Provide the (X, Y) coordinate of the cell's center where the given text is located.  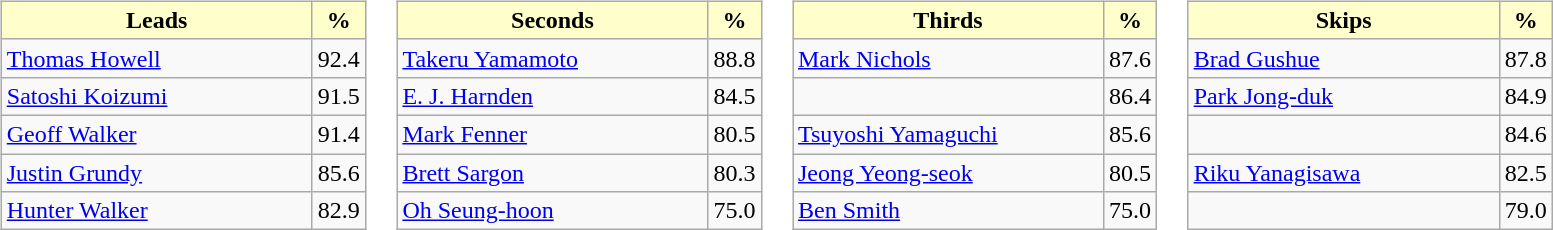
Riku Yanagisawa (1344, 173)
86.4 (1130, 96)
Mark Nichols (948, 58)
Oh Seung-hoon (552, 211)
Geoff Walker (156, 134)
Thirds (948, 20)
Leads (156, 20)
84.5 (734, 96)
Thomas Howell (156, 58)
Tsuyoshi Yamaguchi (948, 134)
Ben Smith (948, 211)
Seconds (552, 20)
87.8 (1526, 58)
88.8 (734, 58)
Brad Gushue (1344, 58)
E. J. Harnden (552, 96)
Brett Sargon (552, 173)
80.3 (734, 173)
Park Jong-duk (1344, 96)
Jeong Yeong-seok (948, 173)
Justin Grundy (156, 173)
Skips (1344, 20)
92.4 (338, 58)
84.9 (1526, 96)
91.4 (338, 134)
Takeru Yamamoto (552, 58)
87.6 (1130, 58)
79.0 (1526, 211)
Satoshi Koizumi (156, 96)
84.6 (1526, 134)
Hunter Walker (156, 211)
91.5 (338, 96)
82.5 (1526, 173)
Mark Fenner (552, 134)
82.9 (338, 211)
